From the cell containing the given text, extract its center point as (x, y) coordinate. 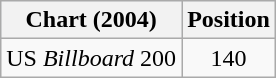
Position (229, 20)
Chart (2004) (92, 20)
140 (229, 58)
US Billboard 200 (92, 58)
